Determine the [x, y] coordinate at the center of the cell enclosing the given text.  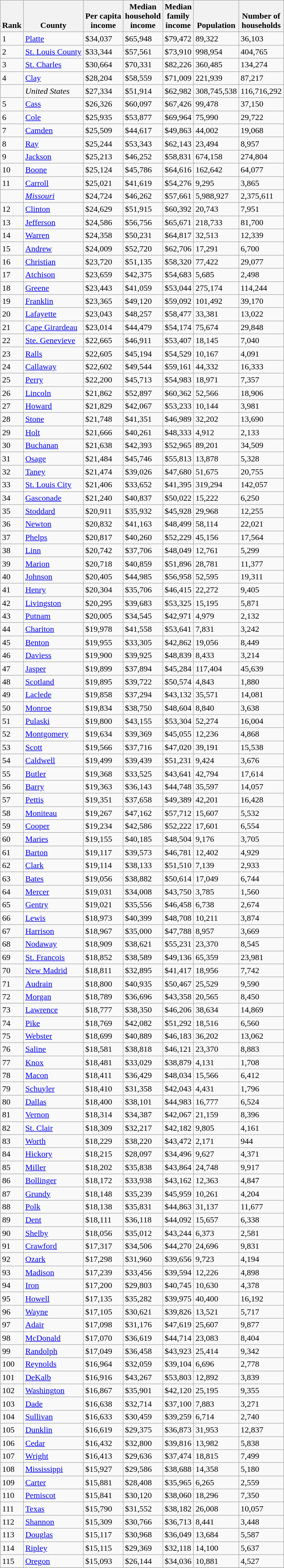
$49,544 [143, 367]
Medianfamilyincome [178, 16]
63 [12, 879]
12,402 [216, 852]
$44,985 [143, 577]
$18,172 [103, 1180]
2,132 [261, 616]
4,161 [261, 1128]
$20,005 [103, 616]
$19,155 [103, 839]
87,217 [261, 78]
3 [12, 65]
Caldwell [53, 760]
78 [12, 1076]
$15,115 [103, 1548]
Howard [53, 406]
75,674 [216, 327]
$44,617 [143, 130]
$21,666 [103, 432]
8,840 [216, 708]
7,831 [216, 629]
Polk [53, 1207]
16,777 [216, 1102]
Douglas [53, 1535]
9,342 [261, 1351]
2 [12, 52]
Livingston [53, 603]
$73,910 [178, 52]
4,929 [261, 852]
13,684 [216, 1535]
$19,978 [103, 629]
$33,305 [143, 642]
$45,284 [178, 669]
Medianhouseholdincome [143, 16]
$19,267 [103, 813]
Jasper [53, 669]
$28,204 [103, 78]
83 [12, 1141]
$46,121 [178, 1049]
$19,117 [103, 852]
29,848 [261, 327]
$31,552 [143, 1509]
$53,641 [178, 629]
58 [12, 813]
Atchison [53, 275]
$39,826 [178, 1312]
6,554 [261, 826]
Monroe [53, 708]
$52,229 [178, 537]
$42,586 [143, 826]
$18,699 [103, 1036]
$43,864 [178, 1167]
$21,474 [103, 472]
34,509 [261, 446]
27 [12, 406]
65 [12, 905]
$55,231 [178, 944]
$21,406 [103, 485]
$25,935 [103, 117]
$50,574 [178, 682]
10,144 [216, 406]
22,272 [216, 590]
$54,174 [178, 327]
26,008 [216, 1509]
64,077 [261, 170]
$38,350 [143, 1010]
23,981 [261, 957]
$58,559 [143, 78]
6,373 [216, 1233]
12,892 [216, 1377]
12,255 [261, 511]
19,311 [261, 577]
$15,093 [103, 1561]
Cass [53, 104]
$52,222 [178, 826]
36,202 [216, 1036]
$39,722 [143, 682]
$16,432 [103, 1443]
$39,656 [178, 1259]
54 [12, 760]
45 [12, 642]
$24,358 [103, 236]
5,871 [261, 603]
$35,282 [143, 1299]
40 [12, 577]
$51,896 [178, 563]
$38,060 [178, 1496]
16,004 [261, 721]
$19,834 [103, 708]
7,499 [261, 1456]
Barton [53, 852]
36 [12, 524]
$17,098 [103, 1325]
112 [12, 1522]
$19,900 [103, 656]
$50,467 [178, 983]
$19,363 [103, 787]
$41,059 [143, 288]
$17,105 [103, 1312]
$53,803 [178, 1377]
$18,410 [103, 1089]
8,449 [261, 642]
4,378 [261, 1286]
$33,938 [143, 1180]
111 [12, 1509]
$18,789 [103, 997]
48 [12, 682]
162,642 [216, 170]
Platte [53, 39]
Morgan [53, 997]
$32,059 [143, 1364]
114,244 [261, 288]
$38,621 [143, 944]
$40,399 [143, 918]
$53,325 [178, 603]
13 [12, 222]
$30,968 [143, 1535]
$38,182 [178, 1509]
$26,144 [143, 1561]
2,559 [261, 1482]
$39,975 [178, 1299]
103 [12, 1404]
11,377 [261, 563]
113 [12, 1535]
3,839 [261, 1377]
Ripley [53, 1548]
4,431 [216, 1089]
$18,967 [103, 931]
1,796 [261, 1089]
$67,426 [178, 104]
$33,456 [143, 1272]
107 [12, 1456]
$42,375 [143, 275]
$30,459 [143, 1417]
55 [12, 773]
674,158 [216, 157]
85 [12, 1167]
$44,863 [178, 1207]
Miller [53, 1167]
24,696 [216, 1246]
$50,231 [143, 236]
County [53, 16]
14,100 [216, 1548]
13,690 [261, 419]
Texas [53, 1509]
$18,581 [103, 1049]
$20,718 [103, 563]
$34,037 [103, 39]
9,355 [261, 1390]
2,375,611 [261, 196]
38,634 [216, 1010]
$34,506 [143, 1246]
$64,817 [178, 236]
$47,619 [178, 1325]
$20,405 [103, 577]
$17,298 [103, 1259]
$24,629 [103, 209]
7,040 [261, 340]
20,565 [216, 997]
St. Charles [53, 65]
$17,317 [103, 1246]
1 [12, 39]
$39,439 [143, 760]
9,405 [261, 590]
Worth [53, 1141]
14,358 [216, 1469]
56 [12, 787]
5,587 [261, 1535]
8,450 [261, 997]
$70,331 [143, 65]
$43,162 [178, 1180]
Cedar [53, 1443]
18,815 [216, 1456]
$29,636 [143, 1456]
$38,882 [143, 879]
8,441 [216, 1522]
12,761 [216, 550]
10,211 [216, 918]
15,657 [216, 1220]
5,328 [261, 459]
Scotland [53, 682]
$30,664 [103, 65]
115 [12, 1561]
$44,983 [178, 1102]
11,677 [261, 1207]
Lawrence [53, 1010]
$46,262 [143, 196]
$42,971 [178, 616]
$17,070 [103, 1338]
Shelby [53, 1233]
Linn [53, 550]
$35,012 [143, 1233]
6,744 [261, 879]
$50,614 [178, 879]
31,953 [216, 1430]
6,265 [216, 1482]
4,912 [216, 432]
13,022 [261, 314]
$53,407 [178, 340]
$22,200 [103, 380]
$42,082 [143, 1023]
87 [12, 1194]
42,794 [216, 773]
69 [12, 957]
23,494 [216, 143]
$43,132 [178, 695]
50 [12, 708]
Dallas [53, 1102]
$34,496 [178, 1154]
Cooper [53, 826]
$36,049 [178, 1535]
$36,143 [143, 787]
$36,118 [143, 1220]
$43,923 [178, 1351]
$41,417 [178, 970]
101 [12, 1377]
$46,252 [143, 157]
28 [12, 419]
$18,973 [103, 918]
$54,983 [178, 380]
Crawford [53, 1246]
$40,859 [143, 563]
Pike [53, 1023]
$20,295 [103, 603]
15 [12, 249]
$38,818 [143, 1049]
7 [12, 130]
37 [12, 537]
$40,837 [143, 498]
$32,895 [143, 970]
7,350 [261, 1496]
$23,365 [103, 301]
18,145 [216, 340]
$46,911 [143, 340]
$35,838 [143, 1167]
37,150 [261, 104]
8,396 [261, 1115]
Dade [53, 1404]
$21,829 [103, 406]
12,236 [216, 734]
$45,959 [178, 1194]
$18,769 [103, 1023]
$45,928 [178, 511]
Warren [53, 236]
Holt [53, 432]
104 [12, 1417]
$19,234 [103, 826]
$20,832 [103, 524]
$45,194 [143, 353]
Perry [53, 380]
Hickory [53, 1154]
$16,867 [103, 1390]
114 [12, 1548]
81,700 [261, 222]
3,638 [261, 708]
26 [12, 393]
$46,183 [178, 1036]
Harrison [53, 931]
29,077 [261, 262]
$31,358 [143, 1089]
6,700 [261, 249]
59 [12, 826]
$37,894 [143, 669]
4 [12, 78]
$82,226 [178, 65]
6,714 [216, 1417]
$39,594 [178, 1272]
7,139 [216, 866]
100 [12, 1364]
$35,831 [143, 1207]
$40,260 [143, 537]
4,847 [261, 1180]
$21,862 [103, 393]
$16,413 [103, 1456]
$45,786 [143, 170]
25,607 [216, 1325]
United States [53, 91]
5,988,927 [216, 196]
Shannon [53, 1522]
52 [12, 734]
Population [216, 16]
$18,777 [103, 1010]
$47,162 [143, 813]
$29,586 [143, 1469]
Ray [53, 143]
$60,362 [178, 393]
$48,839 [178, 656]
$42,120 [178, 1390]
Marion [53, 563]
41 [12, 590]
Webster [53, 1036]
Scott [53, 747]
75 [12, 1036]
$49,136 [178, 957]
Knox [53, 1062]
Camden [53, 130]
Audrain [53, 983]
$44,092 [178, 1220]
Newton [53, 524]
St. Louis County [53, 52]
Ozark [53, 1259]
$38,101 [143, 1102]
$53,343 [143, 143]
Buchanan [53, 446]
40,400 [216, 1299]
$52,897 [143, 393]
10,881 [216, 1561]
8,883 [261, 1049]
Andrew [53, 249]
$33,029 [143, 1062]
32,202 [216, 419]
Macon [53, 1076]
$16,964 [103, 1364]
$42,393 [143, 446]
38 [12, 550]
$55,813 [178, 459]
24,748 [216, 1167]
Stone [53, 419]
$38,879 [178, 1062]
$39,026 [143, 472]
15,222 [216, 498]
3,865 [261, 183]
$49,863 [178, 130]
Lewis [53, 918]
5,685 [216, 275]
$48,504 [178, 839]
$54,276 [178, 183]
$41,395 [178, 485]
$52,720 [143, 249]
$36,619 [143, 1338]
Mississippi [53, 1469]
$22,602 [103, 367]
90 [12, 1233]
$79,472 [178, 39]
$49,120 [143, 301]
47 [12, 669]
35 [12, 511]
Pulaski [53, 721]
$30,120 [143, 1496]
17,564 [261, 537]
Reynolds [53, 1364]
6,412 [261, 1076]
$21,484 [103, 459]
Randolph [53, 1351]
88 [12, 1207]
70 [12, 970]
$48,604 [178, 708]
4,898 [261, 1272]
12,363 [216, 1180]
274,804 [261, 157]
3,214 [261, 656]
18,906 [261, 393]
4,204 [261, 1194]
44,002 [216, 130]
89,322 [216, 39]
66 [12, 918]
$54,683 [178, 275]
117,404 [216, 669]
9,295 [216, 183]
$38,688 [178, 1469]
319,294 [216, 485]
$51,292 [178, 1023]
$64,616 [178, 170]
19 [12, 301]
4,194 [261, 1259]
Benton [53, 642]
9,176 [216, 839]
6,250 [261, 498]
Taney [53, 472]
Wright [53, 1456]
109 [12, 1482]
Cape Girardeau [53, 327]
98 [12, 1338]
3,785 [216, 892]
$18,111 [103, 1220]
$29,375 [143, 1430]
12,837 [261, 1430]
14,869 [261, 1010]
42,201 [216, 800]
$48,049 [178, 550]
$24,724 [103, 196]
$19,499 [103, 760]
$32,800 [143, 1443]
20,743 [216, 209]
$16,633 [103, 1417]
$34,545 [143, 616]
Sullivan [53, 1417]
17,614 [261, 773]
Howell [53, 1299]
77 [12, 1062]
$44,748 [178, 787]
105 [12, 1430]
$18,138 [103, 1207]
$45,746 [143, 459]
$58,831 [178, 157]
$51,135 [143, 262]
1,560 [261, 892]
Iron [53, 1286]
8,433 [216, 656]
$27,334 [103, 91]
$31,176 [143, 1325]
Adair [53, 1325]
21 [12, 327]
$40,261 [143, 432]
$20,304 [103, 590]
18,971 [216, 380]
2,171 [216, 1141]
$19,031 [103, 892]
$34,008 [143, 892]
28,781 [216, 563]
$59,161 [178, 367]
46 [12, 656]
61 [12, 852]
$35,932 [143, 511]
Henry [53, 590]
Dunklin [53, 1430]
$18,411 [103, 1076]
$43,750 [178, 892]
$60,097 [143, 104]
31 [12, 459]
$53,304 [178, 721]
86 [12, 1180]
Chariton [53, 629]
275,174 [216, 288]
$46,781 [178, 852]
7,357 [261, 380]
$24,009 [103, 249]
$29,803 [143, 1286]
58,114 [216, 524]
Christian [53, 262]
$38,133 [143, 866]
$36,873 [178, 1430]
Pemiscot [53, 1496]
80 [12, 1102]
$15,927 [103, 1469]
$25,509 [103, 130]
18,296 [216, 1496]
$18,800 [103, 983]
4,371 [261, 1154]
$49,389 [178, 800]
$28,408 [143, 1482]
$37,716 [143, 747]
$38,589 [143, 957]
13,878 [216, 459]
5,717 [261, 1312]
$52,965 [178, 446]
4,527 [261, 1561]
221,939 [216, 78]
Ralls [53, 353]
39 [12, 563]
Clay [53, 78]
$36,713 [178, 1522]
Lafayette [53, 314]
$46,458 [178, 905]
$18,481 [103, 1062]
33 [12, 485]
Vernon [53, 1115]
Clinton [53, 209]
$19,114 [103, 866]
18 [12, 288]
$46,415 [178, 590]
36,103 [261, 39]
Number ofhouseholds [261, 16]
Daviess [53, 656]
106 [12, 1443]
16,428 [261, 800]
89,201 [216, 446]
Boone [53, 170]
$24,586 [103, 222]
43 [12, 616]
$18,811 [103, 970]
45,156 [216, 537]
$39,816 [178, 1443]
$39,573 [143, 852]
7,951 [261, 209]
34 [12, 498]
$40,185 [143, 839]
$43,641 [178, 773]
9,590 [261, 983]
68 [12, 944]
19,056 [216, 642]
8,404 [261, 1338]
$26,326 [103, 104]
2,740 [261, 1417]
$46,989 [178, 419]
75,990 [216, 117]
$48,499 [178, 524]
10 [12, 170]
29 [12, 432]
4,868 [261, 734]
3,705 [261, 839]
Gentry [53, 905]
3,981 [261, 406]
$33,344 [103, 52]
360,485 [216, 65]
2,933 [261, 866]
$56,756 [143, 222]
$44,479 [143, 327]
$62,706 [178, 249]
15,607 [216, 813]
$60,392 [178, 209]
97 [12, 1325]
9,723 [216, 1259]
$44,714 [178, 1338]
$16,619 [103, 1430]
$62,982 [178, 91]
$23,720 [103, 262]
$40,935 [143, 983]
22,021 [261, 524]
13,521 [216, 1312]
218,733 [216, 222]
$23,014 [103, 327]
12,339 [261, 236]
$22,605 [103, 353]
99,478 [216, 104]
42 [12, 603]
998,954 [216, 52]
102 [12, 1390]
9,917 [261, 1167]
$18,056 [103, 1233]
Butler [53, 773]
Johnson [53, 577]
$62,143 [178, 143]
Cole [53, 117]
Saline [53, 1049]
15,566 [216, 1076]
99 [12, 1351]
76 [12, 1049]
73 [12, 1010]
35,597 [216, 787]
Schuyler [53, 1089]
$43,244 [178, 1233]
22 [12, 340]
Barry [53, 787]
$18,309 [103, 1128]
110 [12, 1496]
10,057 [261, 1509]
45,639 [261, 669]
20,755 [261, 472]
17,291 [216, 249]
$43,358 [178, 997]
6,696 [216, 1364]
$39,925 [143, 656]
52,274 [216, 721]
$18,852 [103, 957]
91 [12, 1246]
$48,333 [178, 432]
$39,104 [178, 1364]
$19,899 [103, 669]
Mercer [53, 892]
65,359 [216, 957]
$36,696 [143, 997]
$15,790 [103, 1509]
4,131 [216, 1062]
$37,658 [143, 800]
49 [12, 695]
44,332 [216, 367]
Osage [53, 459]
9,627 [216, 1154]
$51,510 [178, 866]
101,492 [216, 301]
$43,267 [143, 1377]
$19,634 [103, 734]
$48,257 [143, 314]
60 [12, 839]
7,742 [261, 970]
2,133 [261, 432]
DeKalb [53, 1377]
$35,706 [143, 590]
57 [12, 800]
$45,055 [178, 734]
3,874 [261, 918]
Clark [53, 866]
1,880 [261, 682]
$30,621 [143, 1312]
18,956 [216, 970]
142,057 [261, 485]
$32,217 [143, 1128]
33,381 [216, 314]
$47,020 [178, 747]
Grundy [53, 1194]
3,448 [261, 1522]
$48,708 [178, 918]
$41,163 [143, 524]
$47,680 [178, 472]
5,637 [261, 1548]
15,538 [261, 747]
$18,215 [103, 1154]
$19,021 [103, 905]
$21,638 [103, 446]
$58,477 [178, 314]
$37,100 [178, 1404]
4,843 [216, 682]
18,516 [216, 1023]
2,581 [261, 1233]
92 [12, 1259]
2,674 [261, 905]
13,062 [261, 1036]
Carter [53, 1482]
10,167 [216, 353]
$65,948 [143, 39]
$33,652 [143, 485]
$48,034 [178, 1076]
$19,368 [103, 773]
19,068 [261, 130]
$47,788 [178, 931]
$50,022 [178, 498]
5 [12, 104]
6,560 [261, 1023]
$51,914 [143, 91]
$20,742 [103, 550]
$15,881 [103, 1482]
5,838 [261, 1443]
$39,369 [143, 734]
62 [12, 866]
$15,309 [103, 1522]
$51,915 [143, 209]
$53,044 [178, 288]
17,049 [216, 879]
St. Francois [53, 957]
9,831 [261, 1246]
$33,525 [143, 773]
$58,320 [178, 262]
9,877 [261, 1325]
McDonald [53, 1338]
Jefferson [53, 222]
74 [12, 1023]
Bollinger [53, 1180]
$16,638 [103, 1404]
$19,895 [103, 682]
$17,135 [103, 1299]
$36,429 [143, 1076]
Ste. Genevieve [53, 340]
$32,118 [178, 1548]
16,192 [261, 1299]
$46,206 [178, 1010]
Washington [53, 1390]
31,137 [216, 1207]
51 [12, 721]
79 [12, 1089]
$23,659 [103, 275]
$21,748 [103, 419]
$37,294 [143, 695]
$21,240 [103, 498]
52,595 [216, 577]
52,566 [216, 393]
89 [12, 1220]
$57,712 [178, 813]
$53,233 [178, 406]
10,630 [216, 1286]
Franklin [53, 301]
25 [12, 380]
6,524 [261, 1102]
Laclede [53, 695]
$16,916 [103, 1377]
Dent [53, 1220]
14,081 [261, 695]
308,745,538 [216, 91]
$35,901 [143, 1390]
New Madrid [53, 970]
Wayne [53, 1312]
$34,387 [143, 1115]
$36,458 [143, 1351]
3,242 [261, 629]
404,765 [261, 52]
Gasconade [53, 498]
21,159 [216, 1115]
23 [12, 353]
$19,955 [103, 642]
Missouri [53, 196]
30 [12, 446]
14 [12, 236]
35,571 [216, 695]
Rank [12, 16]
$53,877 [143, 117]
Phelps [53, 537]
51,675 [216, 472]
$20,911 [103, 511]
17,601 [216, 826]
$35,965 [178, 1482]
$42,043 [178, 1089]
Per capitaincome [103, 16]
23,083 [216, 1338]
$19,351 [103, 800]
6,338 [261, 1220]
Nodaway [53, 944]
39,170 [261, 301]
$43,472 [178, 1141]
$38,750 [143, 708]
93 [12, 1272]
$15,841 [103, 1496]
5,180 [261, 1469]
$34,036 [178, 1561]
29,722 [261, 117]
$25,244 [103, 143]
8 [12, 143]
$18,400 [103, 1102]
8,545 [261, 944]
72 [12, 997]
6 [12, 117]
$25,124 [103, 170]
$40,745 [178, 1286]
$42,182 [178, 1128]
14,057 [261, 787]
$17,200 [103, 1286]
3,676 [261, 760]
13,982 [216, 1443]
$18,314 [103, 1115]
5,532 [261, 813]
$44,270 [178, 1246]
$19,056 [103, 879]
Montgomery [53, 734]
$35,239 [143, 1194]
$37,474 [178, 1456]
$54,529 [178, 353]
$29,369 [143, 1548]
Pettis [53, 800]
Lincoln [53, 393]
11 [12, 183]
116,716,292 [261, 91]
Oregon [53, 1561]
Maries [53, 839]
Callaway [53, 367]
3,271 [261, 1404]
$17,239 [103, 1272]
Carroll [53, 183]
$56,958 [178, 577]
$20,817 [103, 537]
96 [12, 1312]
53 [12, 747]
25,414 [216, 1351]
$41,351 [143, 419]
$57,561 [143, 52]
44 [12, 629]
29,968 [216, 511]
$18,202 [103, 1167]
$38,220 [143, 1141]
944 [261, 1141]
84 [12, 1154]
$35,000 [143, 931]
$51,231 [178, 760]
$22,665 [103, 340]
9,805 [216, 1128]
16,333 [261, 367]
$18,909 [103, 944]
20 [12, 314]
16 [12, 262]
3,669 [261, 931]
108 [12, 1469]
$18,148 [103, 1194]
$39,683 [143, 603]
10,261 [216, 1194]
$41,619 [143, 183]
94 [12, 1286]
12 [12, 209]
64 [12, 892]
St. Louis City [53, 485]
$30,766 [143, 1522]
$32,714 [143, 1404]
$40,889 [143, 1036]
6,738 [216, 905]
St. Clair [53, 1128]
134,274 [261, 65]
$57,661 [178, 196]
Jackson [53, 157]
81 [12, 1115]
$69,964 [178, 117]
2,778 [261, 1364]
$23,043 [103, 314]
5,299 [261, 550]
Greene [53, 288]
32 [12, 472]
$31,960 [143, 1259]
$43,155 [143, 721]
$28,097 [143, 1154]
Putnam [53, 616]
4,091 [261, 353]
2,498 [261, 275]
$18,229 [103, 1141]
$19,800 [103, 721]
$25,213 [103, 157]
$42,862 [178, 642]
$59,092 [178, 301]
4,979 [216, 616]
$19,858 [103, 695]
67 [12, 931]
25,195 [216, 1390]
9,424 [216, 760]
71 [12, 983]
Moniteau [53, 813]
$23,443 [103, 288]
7,883 [216, 1404]
17 [12, 275]
12,226 [216, 1272]
$65,671 [178, 222]
$35,556 [143, 905]
Madison [53, 1272]
95 [12, 1299]
$17,049 [103, 1351]
$71,009 [178, 78]
25,529 [216, 983]
82 [12, 1128]
77,422 [216, 262]
$39,259 [178, 1417]
32,513 [216, 236]
$41,558 [143, 629]
Stoddard [53, 511]
15,195 [216, 603]
$37,706 [143, 550]
$15,117 [103, 1535]
$19,566 [103, 747]
$45,713 [143, 380]
24 [12, 367]
Bates [53, 879]
1,708 [261, 1062]
9 [12, 157]
$25,021 [103, 183]
39,191 [216, 747]
